Search for the cell housing the specified text and yield its [X, Y] center coordinate. 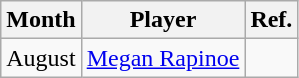
Month [41, 20]
Megan Rapinoe [163, 58]
Ref. [272, 20]
Player [163, 20]
August [41, 58]
